Determine the (X, Y) coordinate at the center of the cell enclosing the given text.  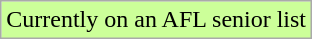
Currently on an AFL senior list (156, 20)
